Detect which cell encompasses the target text, then output its (x, y) center coordinate. 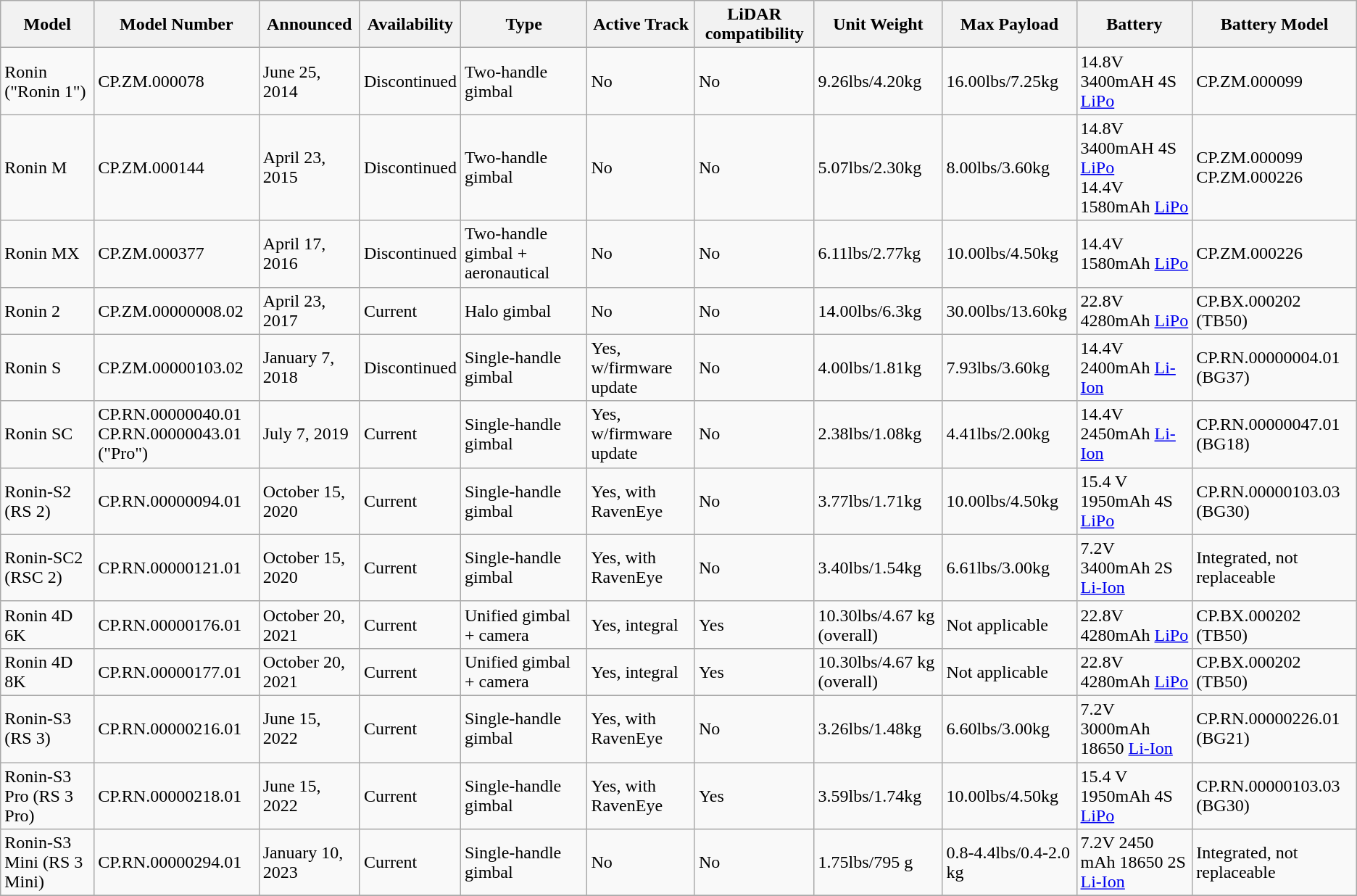
CP.ZM.000099CP.ZM.000226 (1274, 167)
CP.RN.00000177.01 (177, 671)
0.8-4.4lbs/0.4-2.0 kg (1009, 863)
3.40lbs/1.54kg (879, 568)
4.00lbs/1.81kg (879, 368)
8.00lbs/3.60kg (1009, 167)
Type (523, 25)
Active Track (641, 25)
Ronin SC (48, 434)
Battery (1134, 25)
Max Payload (1009, 25)
CP.RN.00000216.01 (177, 729)
Halo gimbal (523, 310)
CP.RN.00000047.01 (BG18) (1274, 434)
July 7, 2019 (309, 434)
5.07lbs/2.30kg (879, 167)
Model (48, 25)
14.4V 2450mAh Li-Ion (1134, 434)
Ronin M (48, 167)
Ronin-SC2 (RSC 2) (48, 568)
3.26lbs/1.48kg (879, 729)
Two-handle gimbal + aeronautical (523, 254)
Ronin-S2 (RS 2) (48, 501)
CP.RN.00000040.01 CP.RN.00000043.01 ("Pro") (177, 434)
4.41lbs/2.00kg (1009, 434)
14.4V 1580mAh LiPo (1134, 254)
Ronin ("Ronin 1") (48, 81)
14.8V 3400mAH 4S LiPo14.4V 1580mAh LiPo (1134, 167)
CP.ZM.000099 (1274, 81)
1.75lbs/795 g (879, 863)
CP.RN.00000294.01 (177, 863)
7.2V 3400mAh 2S Li-Ion (1134, 568)
Model Number (177, 25)
7.2V 2450 mAh 18650 2S Li-Ion (1134, 863)
January 10, 2023 (309, 863)
Ronin-S3 (RS 3) (48, 729)
Availability (410, 25)
Ronin-S3 Pro (RS 3 Pro) (48, 796)
6.61lbs/3.00kg (1009, 568)
April 23, 2017 (309, 310)
CP.ZM.00000008.02 (177, 310)
30.00lbs/13.60kg (1009, 310)
Unit Weight (879, 25)
CP.ZM.000377 (177, 254)
Ronin S (48, 368)
CP.RN.00000226.01 (BG21) (1274, 729)
Ronin 2 (48, 310)
14.8V 3400mAH 4S LiPo (1134, 81)
Ronin 4D 6K (48, 625)
January 7, 2018 (309, 368)
Ronin-S3 Mini (RS 3 Mini) (48, 863)
CP.RN.00000176.01 (177, 625)
CP.ZM.000078 (177, 81)
LiDAR compatibility (754, 25)
14.00lbs/6.3kg (879, 310)
CP.ZM.000144 (177, 167)
April 17, 2016 (309, 254)
Battery Model (1274, 25)
6.60lbs/3.00kg (1009, 729)
CP.RN.00000004.01 (BG37) (1274, 368)
CP.RN.00000094.01 (177, 501)
16.00lbs/7.25kg (1009, 81)
CP.RN.00000218.01 (177, 796)
Ronin 4D 8K (48, 671)
6.11lbs/2.77kg (879, 254)
3.59lbs/1.74kg (879, 796)
CP.RN.00000121.01 (177, 568)
Ronin MX (48, 254)
2.38lbs/1.08kg (879, 434)
April 23, 2015 (309, 167)
7.2V 3000mAh 18650 Li-Ion (1134, 729)
Announced (309, 25)
7.93lbs/3.60kg (1009, 368)
June 25, 2014 (309, 81)
14.4V 2400mAh Li-Ion (1134, 368)
3.77lbs/1.71kg (879, 501)
CP.ZM.00000103.02 (177, 368)
9.26lbs/4.20kg (879, 81)
CP.ZM.000226 (1274, 254)
